For the text-containing cell, return its midpoint in (X, Y) coordinate format. 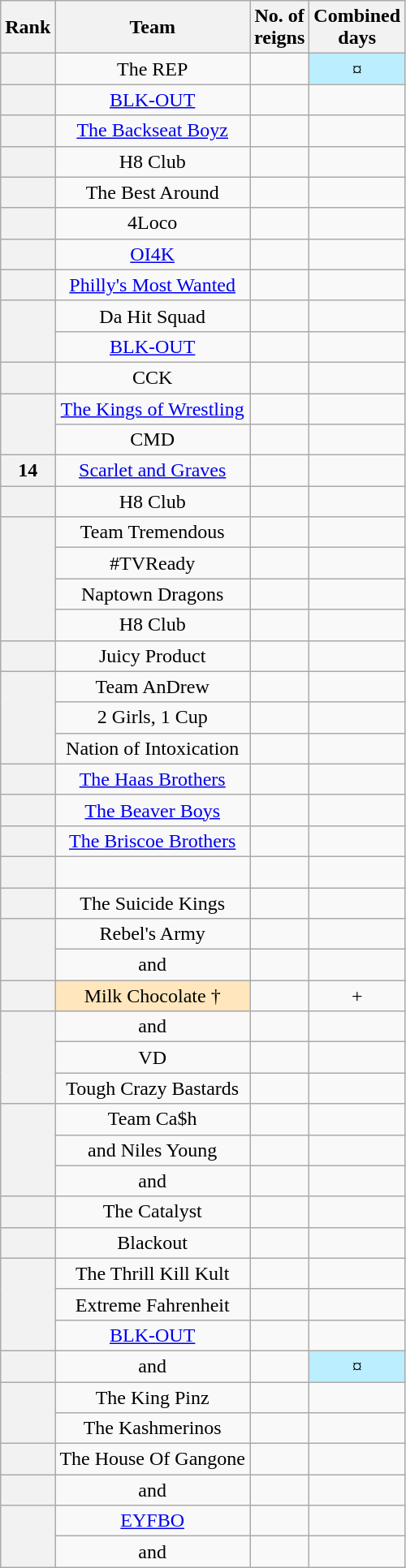
EYFBO (153, 1521)
The REP (153, 69)
Nation of Intoxication (153, 748)
2 Girls, 1 Cup (153, 717)
The Briscoe Brothers (153, 841)
Rebel's Army (153, 934)
Philly's Most Wanted (153, 285)
+ (357, 996)
The Best Around (153, 192)
The Backseat Boyz (153, 131)
The Haas Brothers (153, 779)
The Catalyst (153, 1212)
Milk Chocolate † (153, 996)
No. ofreigns (279, 28)
Naptown Dragons (153, 594)
14 (28, 471)
Team Ca$h (153, 1119)
Rank (28, 28)
#TVReady (153, 563)
4Loco (153, 223)
The Thrill Kill Kult (153, 1273)
Combineddays (357, 28)
VD (153, 1058)
The Kashmerinos (153, 1428)
Juicy Product (153, 656)
CMD (153, 440)
CCK (153, 377)
Da Hit Squad (153, 316)
The Suicide Kings (153, 903)
Scarlet and Graves (153, 471)
Team Tremendous (153, 532)
The House Of Gangone (153, 1459)
Tough Crazy Bastards (153, 1088)
and Niles Young (153, 1150)
OI4K (153, 254)
The King Pinz (153, 1397)
Extreme Fahrenheit (153, 1304)
The Kings of Wrestling (153, 408)
The Beaver Boys (153, 810)
Team (153, 28)
Blackout (153, 1243)
Team AnDrew (153, 687)
